From the cell containing the given text, extract its center point as [x, y] coordinate. 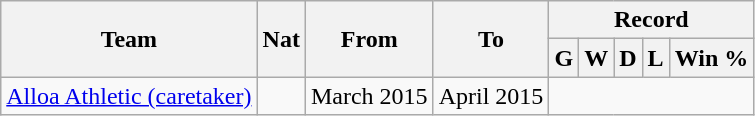
D [628, 58]
Record [652, 20]
To [491, 39]
Nat [281, 39]
Win % [712, 58]
W [596, 58]
Alloa Athletic (caretaker) [129, 96]
Team [129, 39]
From [369, 39]
L [656, 58]
April 2015 [491, 96]
March 2015 [369, 96]
G [564, 58]
